Provide the [x, y] coordinate of the cell's center where the given text is located.  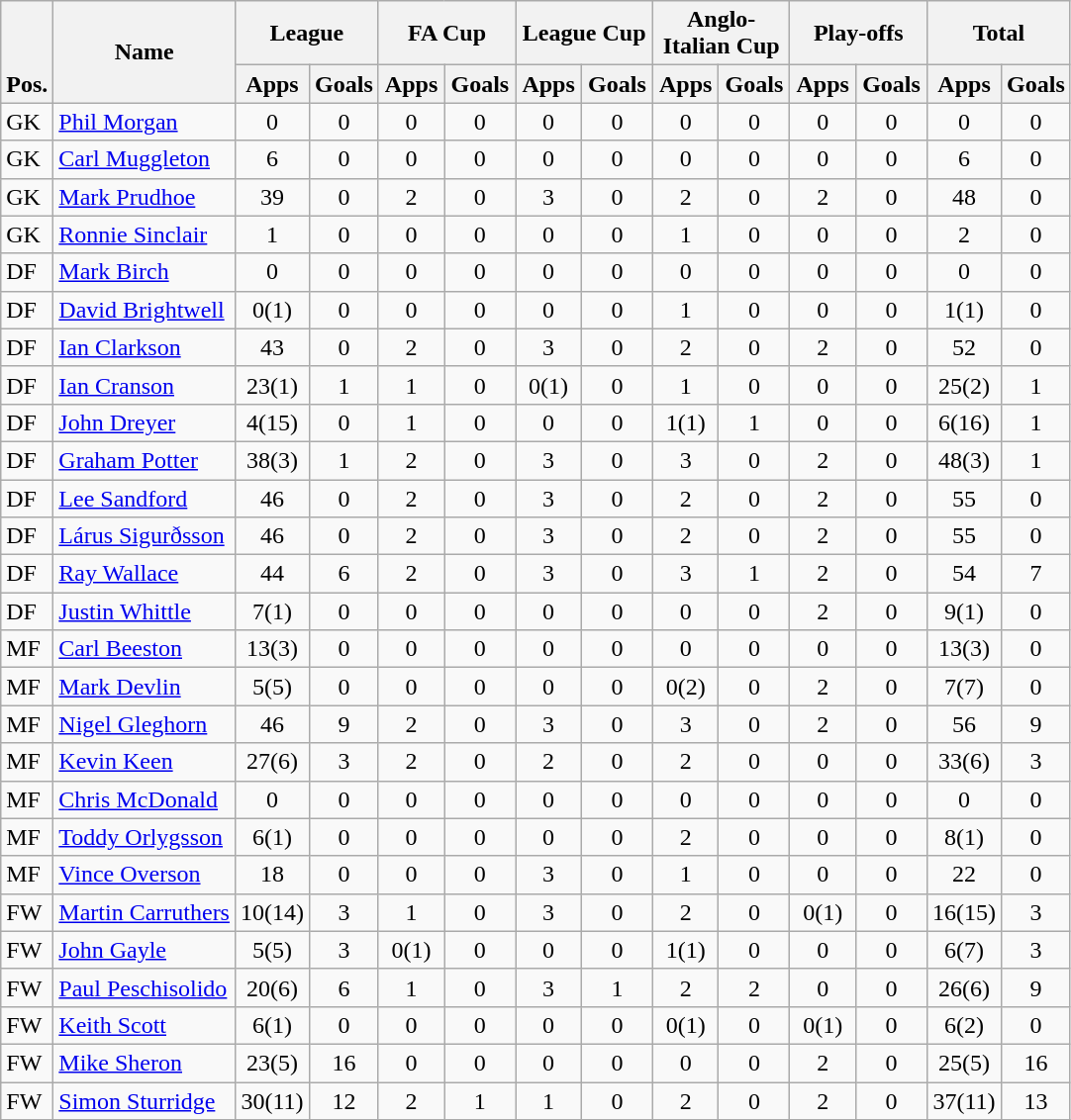
Simon Sturridge [145, 1101]
Mark Birch [145, 272]
Nigel Gleghorn [145, 724]
26(6) [964, 987]
23(5) [271, 1063]
Lee Sandford [145, 498]
22 [964, 875]
27(6) [271, 762]
25(5) [964, 1063]
Paul Peschisolido [145, 987]
33(6) [964, 762]
FA Cup [447, 34]
52 [964, 347]
6(2) [964, 1025]
Ronnie Sinclair [145, 234]
4(15) [271, 422]
43 [271, 347]
44 [271, 574]
Mike Sheron [145, 1063]
12 [344, 1101]
John Gayle [145, 950]
Mark Devlin [145, 687]
6(7) [964, 950]
23(1) [271, 385]
League Cup [584, 34]
Mark Prudhoe [145, 197]
Justin Whittle [145, 611]
13 [1036, 1101]
Graham Potter [145, 460]
6(16) [964, 422]
38(3) [271, 460]
Play-offs [859, 34]
Martin Carruthers [145, 912]
Kevin Keen [145, 762]
Vince Overson [145, 875]
Carl Beeston [145, 649]
9(1) [964, 611]
Ian Cranson [145, 385]
David Brightwell [145, 310]
Name [145, 51]
Phil Morgan [145, 122]
30(11) [271, 1101]
Ian Clarkson [145, 347]
Anglo-Italian Cup [721, 34]
Ray Wallace [145, 574]
7 [1036, 574]
League [307, 34]
Total [1000, 34]
20(6) [271, 987]
25(2) [964, 385]
7(7) [964, 687]
Carl Muggleton [145, 159]
Pos. [28, 51]
39 [271, 197]
Lárus Sigurðsson [145, 536]
Chris McDonald [145, 799]
7(1) [271, 611]
John Dreyer [145, 422]
8(1) [964, 837]
16(15) [964, 912]
54 [964, 574]
Toddy Orlygsson [145, 837]
48 [964, 197]
10(14) [271, 912]
Keith Scott [145, 1025]
48(3) [964, 460]
37(11) [964, 1101]
0(2) [685, 687]
18 [271, 875]
56 [964, 724]
